Output the [x, y] coordinate of the center of the cell containing the given text.  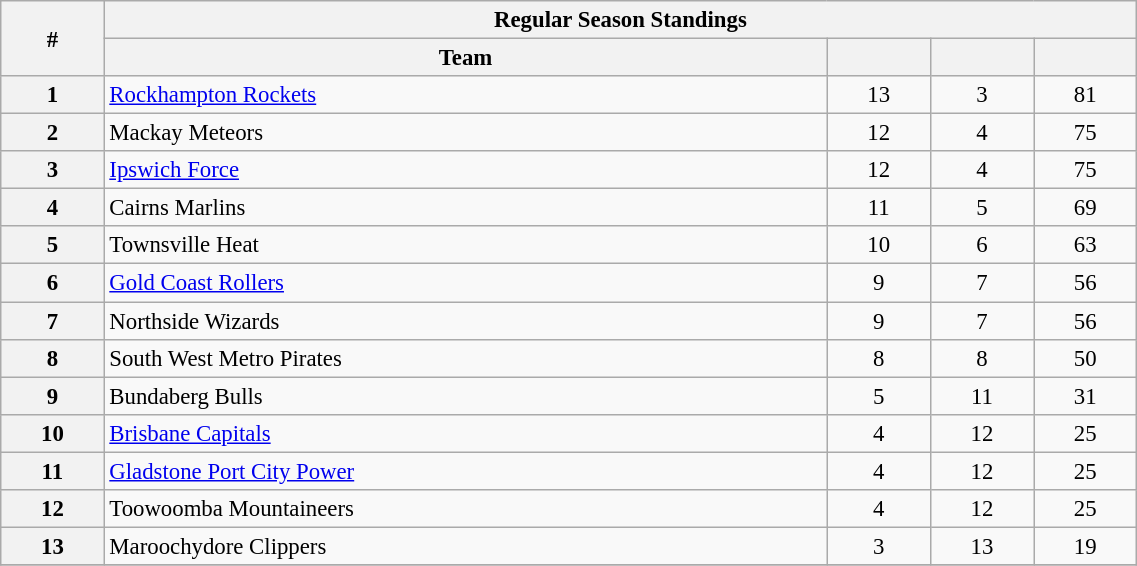
Northside Wizards [466, 321]
Team [466, 58]
Gladstone Port City Power [466, 471]
Toowoomba Mountaineers [466, 509]
Mackay Meteors [466, 133]
19 [1086, 546]
1 [52, 95]
# [52, 38]
Cairns Marlins [466, 208]
Bundaberg Bulls [466, 396]
Ipswich Force [466, 170]
Brisbane Capitals [466, 433]
Regular Season Standings [620, 20]
31 [1086, 396]
69 [1086, 208]
Gold Coast Rollers [466, 283]
South West Metro Pirates [466, 358]
2 [52, 133]
Townsville Heat [466, 245]
Maroochydore Clippers [466, 546]
Rockhampton Rockets [466, 95]
63 [1086, 245]
81 [1086, 95]
50 [1086, 358]
